Capture the cell that displays the provided text and extract its [X, Y] central coordinate. 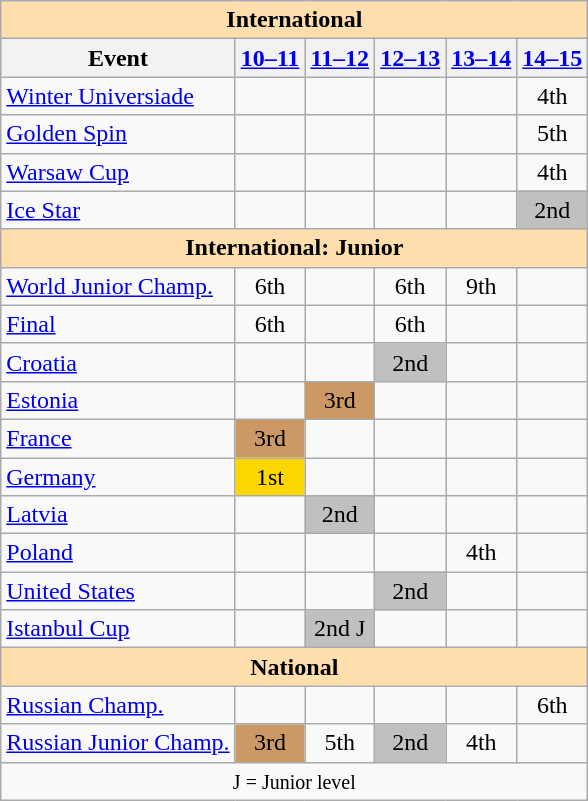
11–12 [340, 58]
Winter Universiade [118, 96]
International: Junior [294, 248]
Golden Spin [118, 134]
9th [482, 286]
Latvia [118, 515]
Germany [118, 477]
13–14 [482, 58]
Ice Star [118, 210]
12–13 [410, 58]
2nd J [340, 629]
International [294, 20]
France [118, 438]
J = Junior level [294, 781]
Warsaw Cup [118, 172]
Croatia [118, 362]
10–11 [270, 58]
Estonia [118, 400]
World Junior Champ. [118, 286]
United States [118, 591]
14–15 [552, 58]
Event [118, 58]
1st [270, 477]
Poland [118, 553]
National [294, 667]
Russian Junior Champ. [118, 743]
Russian Champ. [118, 705]
Final [118, 324]
Istanbul Cup [118, 629]
